Detect which cell encompasses the target text, then output its (x, y) center coordinate. 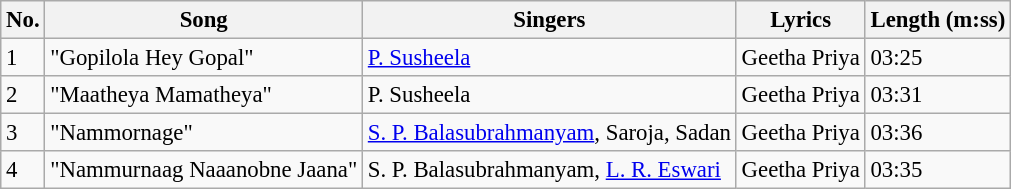
Lyrics (800, 20)
"Gopilola Hey Gopal" (204, 58)
3 (23, 133)
1 (23, 58)
S. P. Balasubrahmanyam, L. R. Eswari (550, 170)
"Nammurnaag Naaanobne Jaana" (204, 170)
No. (23, 20)
S. P. Balasubrahmanyam, Saroja, Sadan (550, 133)
03:36 (938, 133)
03:25 (938, 58)
"Nammornage" (204, 133)
2 (23, 95)
Song (204, 20)
03:31 (938, 95)
Length (m:ss) (938, 20)
03:35 (938, 170)
"Maatheya Mamatheya" (204, 95)
Singers (550, 20)
4 (23, 170)
